From the cell containing the given text, extract its center point as (x, y) coordinate. 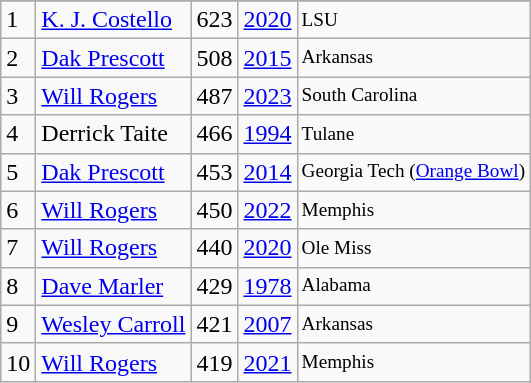
421 (214, 324)
440 (214, 248)
623 (214, 20)
Wesley Carroll (114, 324)
Derrick Taite (114, 134)
K. J. Costello (114, 20)
2014 (268, 172)
8 (18, 286)
Dave Marler (114, 286)
Alabama (414, 286)
10 (18, 362)
Ole Miss (414, 248)
487 (214, 96)
2 (18, 58)
453 (214, 172)
508 (214, 58)
Tulane (414, 134)
LSU (414, 20)
2007 (268, 324)
429 (214, 286)
4 (18, 134)
2023 (268, 96)
1978 (268, 286)
9 (18, 324)
6 (18, 210)
Georgia Tech (Orange Bowl) (414, 172)
2021 (268, 362)
419 (214, 362)
5 (18, 172)
2022 (268, 210)
3 (18, 96)
2015 (268, 58)
450 (214, 210)
1 (18, 20)
7 (18, 248)
South Carolina (414, 96)
466 (214, 134)
1994 (268, 134)
